Determine the [X, Y] coordinate at the center of the cell enclosing the given text.  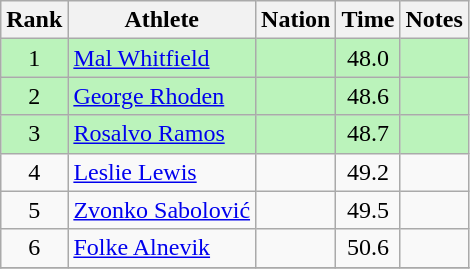
6 [34, 248]
48.0 [368, 58]
4 [34, 172]
49.5 [368, 210]
48.7 [368, 134]
Leslie Lewis [162, 172]
1 [34, 58]
Notes [434, 20]
Mal Whitfield [162, 58]
Rosalvo Ramos [162, 134]
48.6 [368, 96]
Nation [296, 20]
Rank [34, 20]
50.6 [368, 248]
5 [34, 210]
49.2 [368, 172]
Time [368, 20]
3 [34, 134]
Zvonko Sabolović [162, 210]
2 [34, 96]
George Rhoden [162, 96]
Folke Alnevik [162, 248]
Athlete [162, 20]
